Return (X, Y) of the center of cell containing provided text 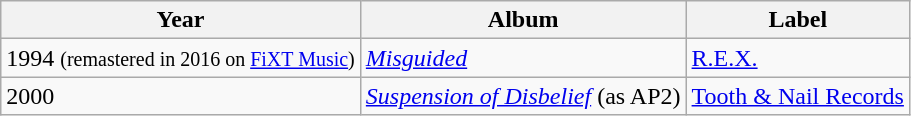
Label (798, 20)
Album (523, 20)
Suspension of Disbelief (as AP2) (523, 96)
2000 (181, 96)
Year (181, 20)
Misguided (523, 58)
R.E.X. (798, 58)
1994 (remastered in 2016 on FiXT Music) (181, 58)
Tooth & Nail Records (798, 96)
